Find where the given text appears and provide that cell's center as (X, Y) coordinate. 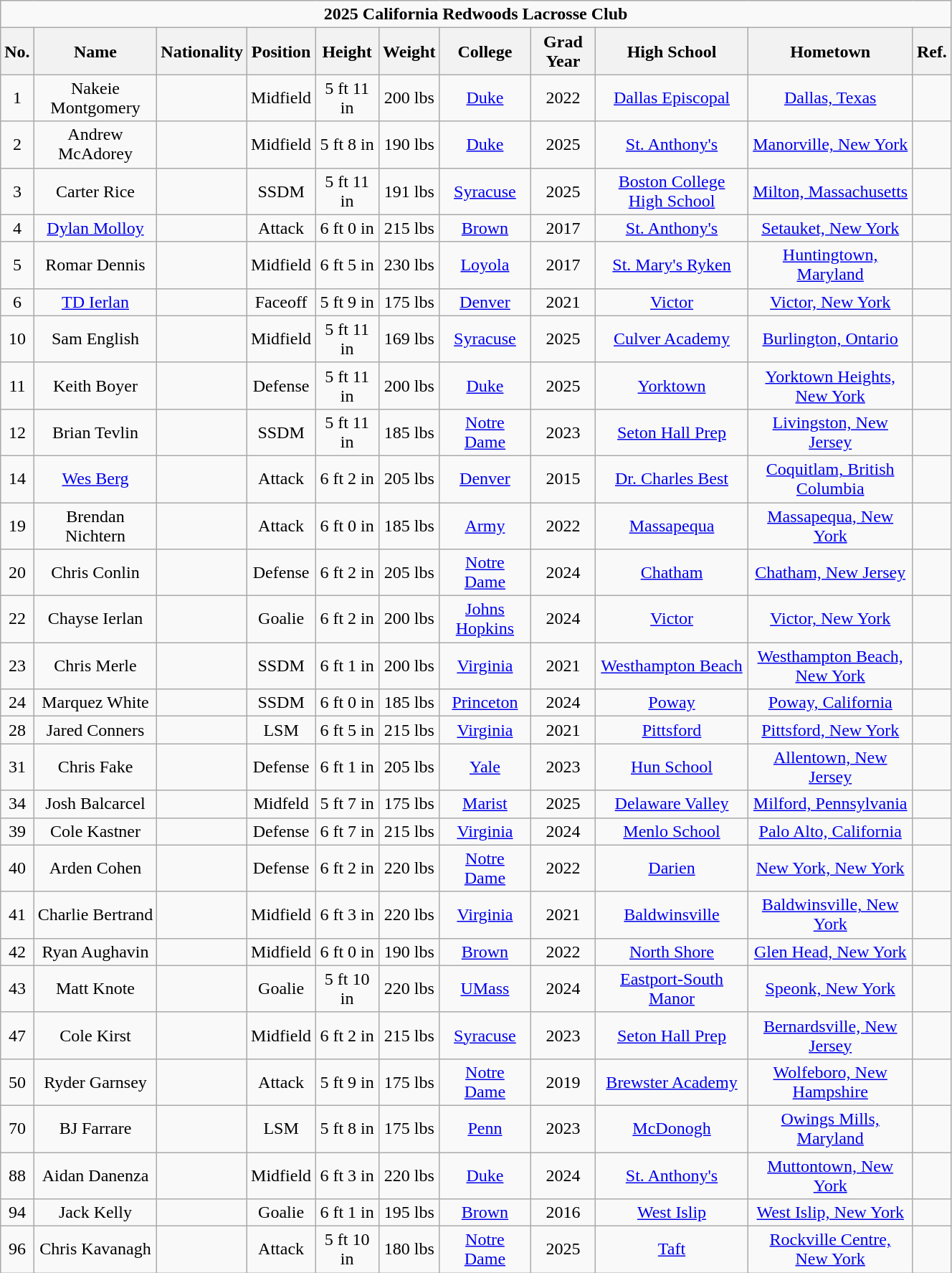
Dallas, Texas (830, 98)
Dr. Charles Best (672, 479)
Position (281, 52)
Westhampton Beach (672, 666)
Palo Alto, California (830, 831)
Romar Dennis (95, 265)
Rockville Centre, New York (830, 1249)
Johns Hopkins (485, 620)
Ryan Aughavin (95, 952)
Marquez White (95, 703)
Poway (672, 703)
47 (17, 1036)
Hometown (830, 52)
Chris Fake (95, 767)
2015 (563, 479)
Taft (672, 1249)
Milford, Pennsylvania (830, 804)
Burlington, Ontario (830, 339)
Chris Kavanagh (95, 1249)
Weight (409, 52)
Penn (485, 1129)
Ryder Garnsey (95, 1082)
Height (347, 52)
1 (17, 98)
New York, New York (830, 868)
20 (17, 572)
Arden Cohen (95, 868)
191 lbs (409, 191)
Cole Kirst (95, 1036)
22 (17, 620)
Westhampton Beach, New York (830, 666)
Charlie Bertrand (95, 915)
2 (17, 145)
31 (17, 767)
Aidan Danenza (95, 1175)
West Islip (672, 1213)
11 (17, 386)
High School (672, 52)
Owings Mills, Maryland (830, 1129)
Darien (672, 868)
Ref. (932, 52)
Dallas Episcopal (672, 98)
Yorktown Heights, New York (830, 386)
No. (17, 52)
10 (17, 339)
Poway, California (830, 703)
Culver Academy (672, 339)
Matt Knote (95, 988)
Chatham, New Jersey (830, 572)
14 (17, 479)
Glen Head, New York (830, 952)
UMass (485, 988)
North Shore (672, 952)
Jared Conners (95, 730)
Keith Boyer (95, 386)
Brewster Academy (672, 1082)
College (485, 52)
St. Mary's Ryken (672, 265)
Jack Kelly (95, 1213)
Cole Kastner (95, 831)
41 (17, 915)
Princeton (485, 703)
2016 (563, 1213)
2019 (563, 1082)
96 (17, 1249)
Muttontown, New York (830, 1175)
Yale (485, 767)
BJ Farrare (95, 1129)
Andrew McAdorey (95, 145)
Nationality (202, 52)
Yorktown (672, 386)
Dylan Molloy (95, 228)
70 (17, 1129)
12 (17, 432)
Delaware Valley (672, 804)
Chayse Ierlan (95, 620)
Coquitlam, British Columbia (830, 479)
169 lbs (409, 339)
Setauket, New York (830, 228)
Midfeld (281, 804)
2025 California Redwoods Lacrosse Club (476, 14)
Massapequa (672, 525)
Menlo School (672, 831)
Massapequa, New York (830, 525)
24 (17, 703)
Speonk, New York (830, 988)
Milton, Massachusetts (830, 191)
Brian Tevlin (95, 432)
Huntingtown, Maryland (830, 265)
43 (17, 988)
Carter Rice (95, 191)
42 (17, 952)
Chris Conlin (95, 572)
6 ft 7 in (347, 831)
TD Ierlan (95, 302)
Wolfeboro, New Hampshire (830, 1082)
195 lbs (409, 1213)
23 (17, 666)
Allentown, New Jersey (830, 767)
Boston College High School (672, 191)
40 (17, 868)
50 (17, 1082)
6 (17, 302)
Faceoff (281, 302)
Brendan Nichtern (95, 525)
Loyola (485, 265)
94 (17, 1213)
Baldwinsville, New York (830, 915)
Bernardsville, New Jersey (830, 1036)
Name (95, 52)
Nakeie Montgomery (95, 98)
Wes Berg (95, 479)
Grad Year (563, 52)
Pittsford, New York (830, 730)
West Islip, New York (830, 1213)
34 (17, 804)
Josh Balcarcel (95, 804)
5 ft 7 in (347, 804)
Manorville, New York (830, 145)
88 (17, 1175)
28 (17, 730)
5 (17, 265)
230 lbs (409, 265)
180 lbs (409, 1249)
Marist (485, 804)
Hun School (672, 767)
McDonogh (672, 1129)
Baldwinsville (672, 915)
Chris Merle (95, 666)
19 (17, 525)
Army (485, 525)
4 (17, 228)
3 (17, 191)
Chatham (672, 572)
Eastport-South Manor (672, 988)
Livingston, New Jersey (830, 432)
39 (17, 831)
Pittsford (672, 730)
Sam English (95, 339)
